Locate the cell with the specified text and output its (x, y) center coordinate. 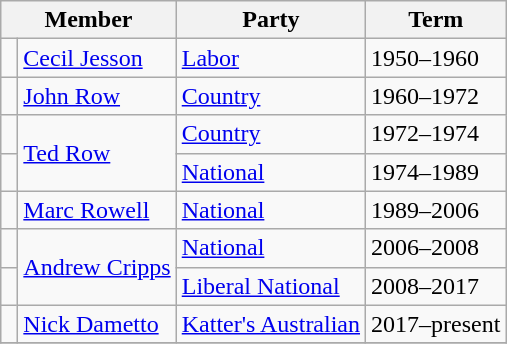
Member (88, 20)
Labor (270, 58)
Andrew Cripps (97, 267)
Ted Row (97, 153)
Marc Rowell (97, 210)
John Row (97, 96)
Katter's Australian (270, 324)
Term (436, 20)
1989–2006 (436, 210)
1950–1960 (436, 58)
Liberal National (270, 286)
1974–1989 (436, 172)
2006–2008 (436, 248)
1972–1974 (436, 134)
Cecil Jesson (97, 58)
2017–present (436, 324)
2008–2017 (436, 286)
1960–1972 (436, 96)
Nick Dametto (97, 324)
Party (270, 20)
